Pinpoint the cell where the given text exists, returning its (X, Y) midpoint coordinate. 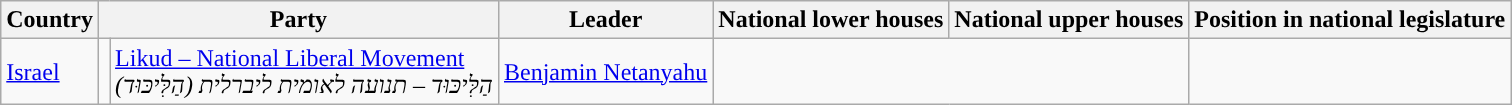
Leader (605, 20)
Benjamin Netanyahu (605, 72)
Country (50, 20)
National upper houses (1069, 20)
Position in national legislature (1350, 20)
Likud – National Liberal Movementהַלִּיכּוּד – תנועה לאומית ליברלית (הַלִּיכּוּד) (304, 72)
National lower houses (831, 20)
Israel (50, 72)
Party (298, 20)
